Capture the cell that displays the provided text and extract its [x, y] central coordinate. 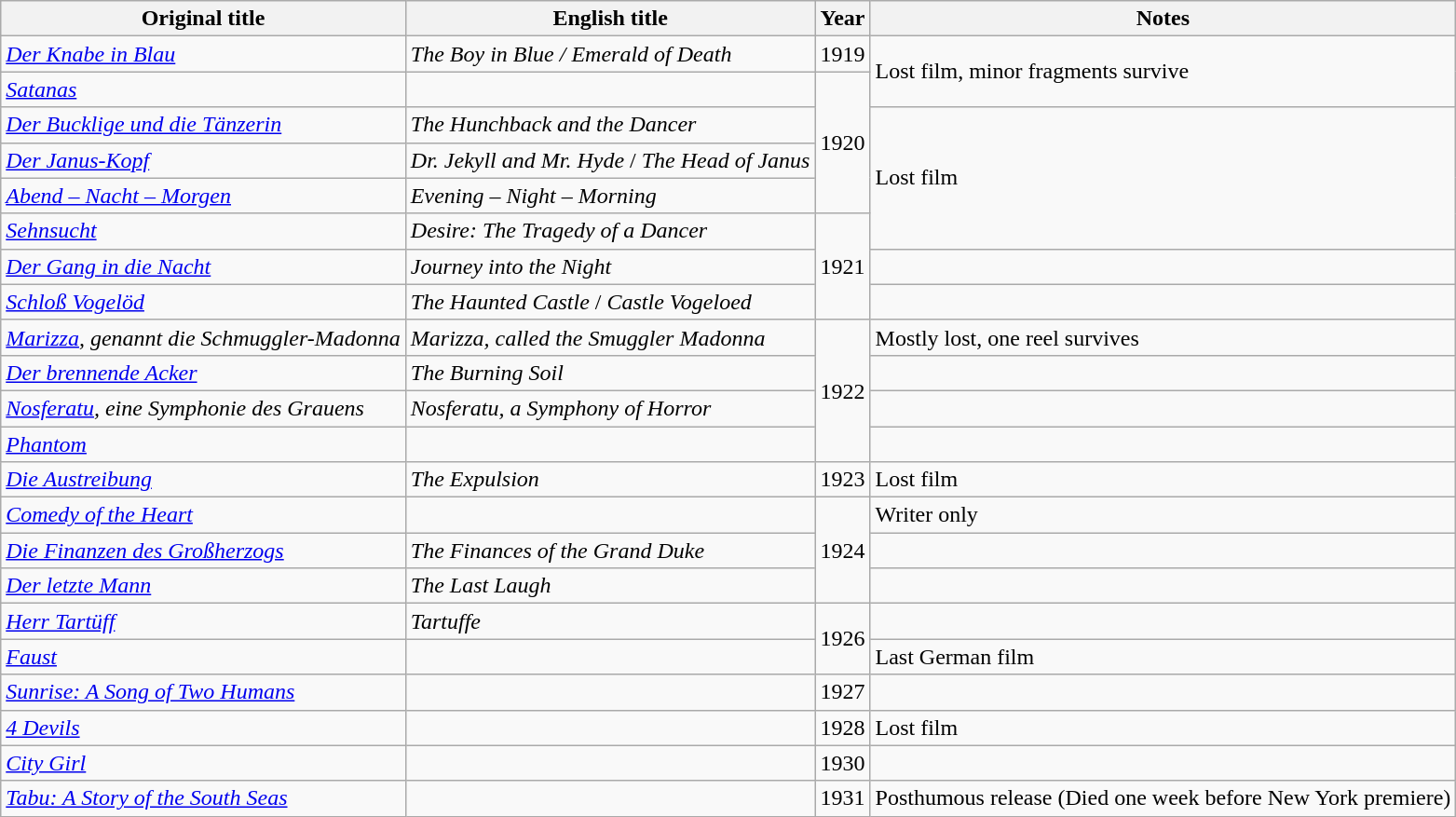
Comedy of the Heart [203, 515]
Nosferatu, eine Symphonie des Grauens [203, 408]
Journey into the Night [610, 266]
The Boy in Blue / Emerald of Death [610, 54]
The Burning Soil [610, 373]
Schloß Vogelöd [203, 302]
Der Janus-Kopf [203, 160]
Last German film [1163, 657]
Evening – Night – Morning [610, 196]
Sehnsucht [203, 231]
Lost film, minor fragments survive [1163, 72]
Desire: The Tragedy of a Dancer [610, 231]
Der letzte Mann [203, 586]
Mostly lost, one reel survives [1163, 337]
1923 [842, 480]
1924 [842, 551]
Tabu: A Story of the South Seas [203, 798]
Abend – Nacht – Morgen [203, 196]
The Finances of the Grand Duke [610, 551]
1922 [842, 390]
Die Austreibung [203, 480]
Der Knabe in Blau [203, 54]
1931 [842, 798]
1927 [842, 692]
1926 [842, 639]
Herr Tartüff [203, 621]
Der Gang in die Nacht [203, 266]
Phantom [203, 444]
4 Devils [203, 728]
The Expulsion [610, 480]
Notes [1163, 19]
City Girl [203, 763]
Posthumous release (Died one week before New York premiere) [1163, 798]
1928 [842, 728]
Original title [203, 19]
The Haunted Castle / Castle Vogeloed [610, 302]
1921 [842, 266]
Tartuffe [610, 621]
Satanas [203, 89]
Dr. Jekyll and Mr. Hyde / The Head of Janus [610, 160]
Year [842, 19]
1930 [842, 763]
Faust [203, 657]
Marizza, called the Smuggler Madonna [610, 337]
Sunrise: A Song of Two Humans [203, 692]
The Last Laugh [610, 586]
1919 [842, 54]
Nosferatu, a Symphony of Horror [610, 408]
The Hunchback and the Dancer [610, 125]
Writer only [1163, 515]
1920 [842, 143]
English title [610, 19]
Marizza, genannt die Schmuggler-Madonna [203, 337]
Der brennende Acker [203, 373]
Die Finanzen des Großherzogs [203, 551]
Der Bucklige und die Tänzerin [203, 125]
